For the text-containing cell, return its midpoint in [X, Y] coordinate format. 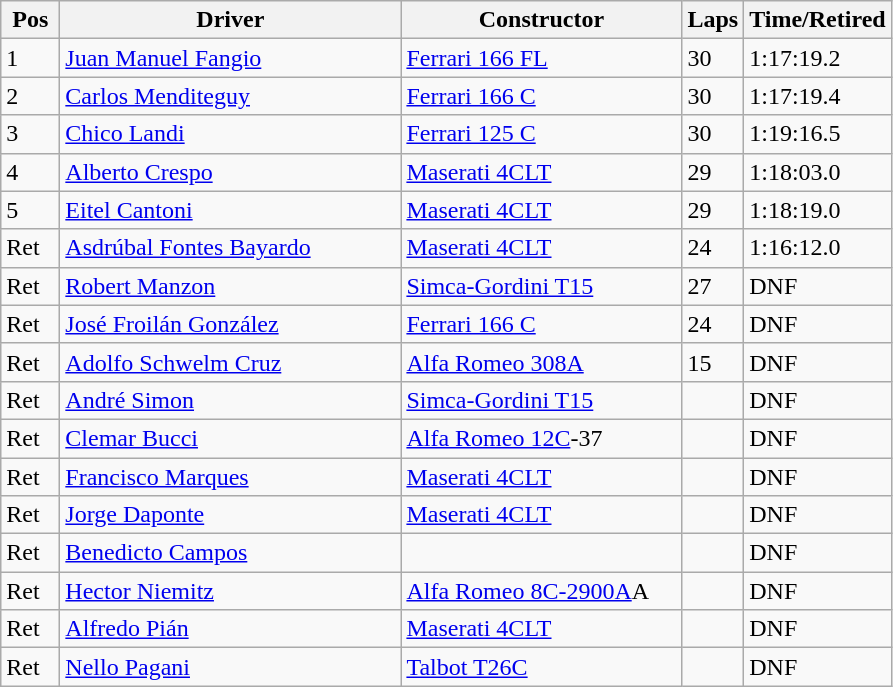
Pos [30, 20]
Hector Niemitz [230, 591]
Alfredo Pián [230, 629]
Ferrari 166 FL [542, 58]
Ferrari 125 C [542, 134]
1:17:19.4 [818, 96]
André Simon [230, 400]
Clemar Bucci [230, 438]
Jorge Daponte [230, 515]
Talbot T26C [542, 667]
5 [30, 210]
27 [713, 286]
Chico Landi [230, 134]
1 [30, 58]
1:18:03.0 [818, 172]
3 [30, 134]
1:18:19.0 [818, 210]
Asdrúbal Fontes Bayardo [230, 248]
Time/Retired [818, 20]
Constructor [542, 20]
Adolfo Schwelm Cruz [230, 362]
Eitel Cantoni [230, 210]
Carlos Menditeguy [230, 96]
1:16:12.0 [818, 248]
Alfa Romeo 8C-2900AA [542, 591]
Laps [713, 20]
Driver [230, 20]
15 [713, 362]
Robert Manzon [230, 286]
1:17:19.2 [818, 58]
Juan Manuel Fangio [230, 58]
Alberto Crespo [230, 172]
2 [30, 96]
1:19:16.5 [818, 134]
José Froilán González [230, 324]
Benedicto Campos [230, 553]
Francisco Marques [230, 477]
Alfa Romeo 12C-37 [542, 438]
Nello Pagani [230, 667]
Alfa Romeo 308A [542, 362]
4 [30, 172]
